Detect which cell encompasses the target text, then output its (x, y) center coordinate. 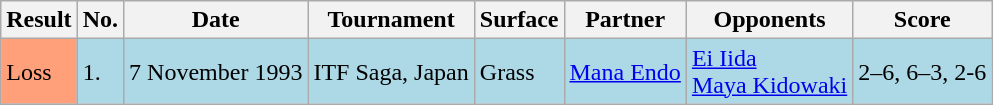
Mana Endo (625, 72)
Grass (519, 72)
1. (100, 72)
7 November 1993 (216, 72)
Surface (519, 20)
Result (39, 20)
No. (100, 20)
Loss (39, 72)
2–6, 6–3, 2-6 (922, 72)
Tournament (391, 20)
Date (216, 20)
Partner (625, 20)
ITF Saga, Japan (391, 72)
Opponents (769, 20)
Ei Iida Maya Kidowaki (769, 72)
Score (922, 20)
